Identify which cell holds the provided text, then report its [x, y] central coordinate. 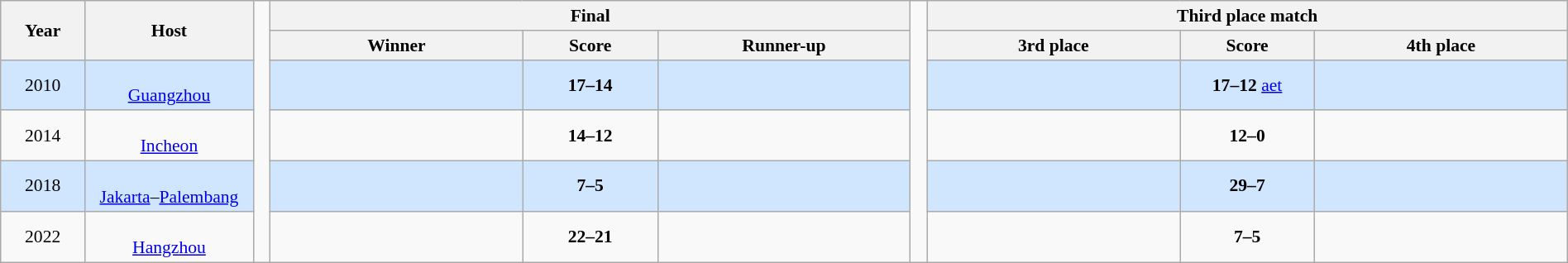
Guangzhou [170, 84]
14–12 [590, 136]
Final [590, 16]
2014 [43, 136]
3rd place [1054, 45]
Runner-up [784, 45]
Hangzhou [170, 237]
Winner [397, 45]
2022 [43, 237]
4th place [1441, 45]
2010 [43, 84]
12–0 [1247, 136]
Year [43, 30]
17–12 aet [1247, 84]
Incheon [170, 136]
22–21 [590, 237]
Host [170, 30]
29–7 [1247, 187]
Third place match [1247, 16]
17–14 [590, 84]
Jakarta–Palembang [170, 187]
2018 [43, 187]
